Scan for the cell matching the given text and deliver its [x, y] coordinate at center. 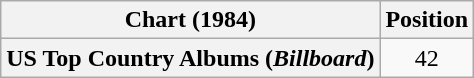
Chart (1984) [190, 20]
US Top Country Albums (Billboard) [190, 58]
Position [427, 20]
42 [427, 58]
